Locate the cell with the specified text and output its (x, y) center coordinate. 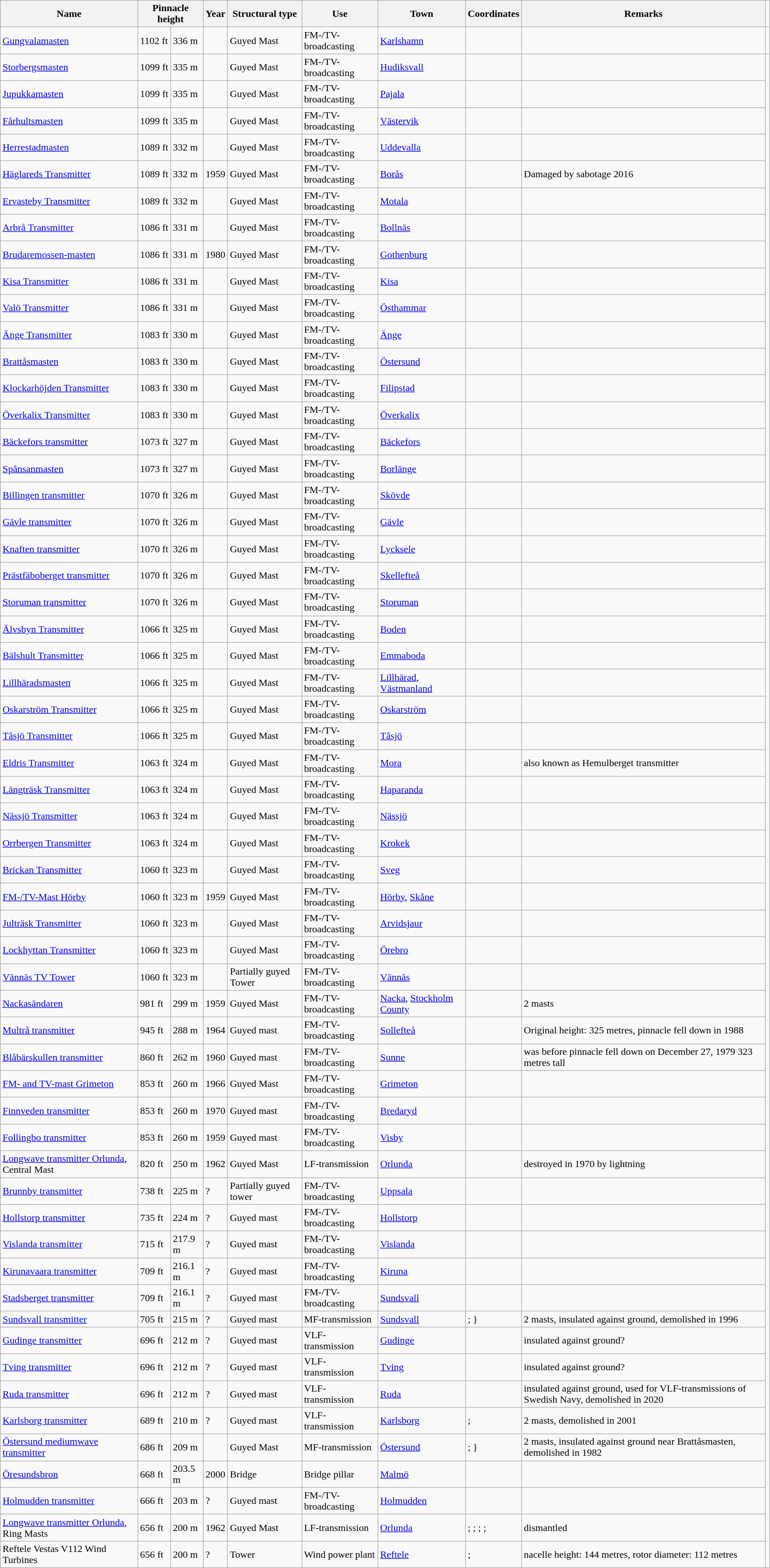
Pinnacle height (170, 14)
Vislanda (422, 1244)
Arbrå Transmitter (69, 228)
Nacka, Stockholm County (422, 1003)
Wind power plant (340, 1554)
Vislanda transmitter (69, 1244)
Kisa Transmitter (69, 281)
860 ft (154, 1057)
Uddevalla (422, 147)
Bäckefors transmitter (69, 442)
Bollnäs (422, 228)
299 m (187, 1003)
Uppsala (422, 1191)
Östersund mediumwave transmitter (69, 1448)
Partially guyed tower (264, 1191)
Billingen transmitter (69, 495)
Sollefteå (422, 1031)
Krokek (422, 843)
Mora (422, 762)
Lillhärad, Västmanland (422, 683)
1964 (216, 1031)
Sveg (422, 870)
Brickan Transmitter (69, 870)
Knaften transmitter (69, 549)
Pajala (422, 94)
Änge Transmitter (69, 335)
Tving transmitter (69, 1367)
Brudaremossen-masten (69, 254)
Finnveden transmitter (69, 1110)
203 m (187, 1501)
Tower (264, 1554)
Haparanda (422, 790)
224 m (187, 1218)
Borås (422, 174)
Year (216, 14)
Ruda transmitter (69, 1394)
288 m (187, 1031)
insulated against ground, used for VLF-transmissions of Swedish Navy, demolished in 2020 (643, 1394)
Orrbergen Transmitter (69, 843)
Brattåsmasten (69, 362)
668 ft (154, 1474)
Visby (422, 1137)
destroyed in 1970 by lightning (643, 1164)
1970 (216, 1110)
Filipstad (422, 388)
Holmudden (422, 1501)
Häglareds Transmitter (69, 174)
336 m (187, 40)
Storuman transmitter (69, 602)
Hudiksvall (422, 67)
1960 (216, 1057)
Kiruna (422, 1272)
Reftele Vestas V112 Wind Turbines (69, 1554)
Kisa (422, 281)
Follingbo transmitter (69, 1137)
2 masts, demolished in 2001 (643, 1420)
Örebro (422, 950)
Nässjö (422, 817)
Partially guyed Tower (264, 977)
Arvidsjaur (422, 924)
Nackasändaren (69, 1003)
nacelle height: 144 metres, rotor diameter: 112 metres (643, 1554)
Borlänge (422, 469)
715 ft (154, 1244)
Storbergsmasten (69, 67)
Tåsjö Transmitter (69, 736)
Ruda (422, 1394)
Gungvalamasten (69, 40)
Town (422, 14)
Boden (422, 629)
2000 (216, 1474)
dismantled (643, 1527)
250 m (187, 1164)
Fårhultsmasten (69, 121)
Spånsanmasten (69, 469)
Grimeton (422, 1084)
Motala (422, 201)
Valö Transmitter (69, 308)
Gudinge transmitter (69, 1341)
Lillhäradsmasten (69, 683)
2 masts (643, 1003)
Malmö (422, 1474)
210 m (187, 1420)
FM- and TV-mast Grimeton (69, 1084)
Original height: 325 metres, pinnacle fell down in 1988 (643, 1031)
Prästfäboberget transmitter (69, 576)
Vännäs TV Tower (69, 977)
Julträsk Transmitter (69, 924)
Lockhyttan Transmitter (69, 950)
Emmaboda (422, 655)
Longwave transmitter Orlunda, Ring Masts (69, 1527)
820 ft (154, 1164)
Brunnby transmitter (69, 1191)
Blåbärskullen transmitter (69, 1057)
2 masts, insulated against ground near Brattåsmasten, demolished in 1982 (643, 1448)
Gävle (422, 522)
Bälshult Transmitter (69, 655)
Storuman (422, 602)
215 m (187, 1319)
Karlsborg (422, 1420)
Herrestadmasten (69, 147)
Klockarhöjden Transmitter (69, 388)
Längträsk Transmitter (69, 790)
Gudinge (422, 1341)
; ; ; ; (494, 1527)
686 ft (154, 1448)
Älvsbyn Transmitter (69, 629)
Lycksele (422, 549)
Bäckefors (422, 442)
Kirunavaara transmitter (69, 1272)
Karlshamn (422, 40)
Oskarström Transmitter (69, 709)
1102 ft (154, 40)
Sundsvall transmitter (69, 1319)
Remarks (643, 14)
Sunne (422, 1057)
Nässjö Transmitter (69, 817)
FM-/TV-Mast Hörby (69, 896)
Skövde (422, 495)
945 ft (154, 1031)
Vännäs (422, 977)
Eldris Transmitter (69, 762)
Gothenburg (422, 254)
Öresundsbron (69, 1474)
Bridge pillar (340, 1474)
Skellefteå (422, 576)
Ervasteby Transmitter (69, 201)
Use (340, 14)
Damaged by sabotage 2016 (643, 174)
Hollstorp transmitter (69, 1218)
262 m (187, 1057)
also known as Hemulberget transmitter (643, 762)
203.5 m (187, 1474)
209 m (187, 1448)
Multrå transmitter (69, 1031)
Tåsjö (422, 736)
Jupukkamasten (69, 94)
Änge (422, 335)
217.9 m (187, 1244)
Name (69, 14)
Hörby, Skåne (422, 896)
Karlsborg transmitter (69, 1420)
Västervik (422, 121)
1980 (216, 254)
Hollstorp (422, 1218)
Reftele (422, 1554)
225 m (187, 1191)
was before pinnacle fell down on December 27, 1979 323 metres tall (643, 1057)
Tving (422, 1367)
Coordinates (494, 14)
Stadsberget transmitter (69, 1298)
Överkalix (422, 415)
Structural type (264, 14)
Oskarström (422, 709)
Östhammar (422, 308)
705 ft (154, 1319)
Gävle transmitter (69, 522)
735 ft (154, 1218)
Holmudden transmitter (69, 1501)
666 ft (154, 1501)
Bredaryd (422, 1110)
Bridge (264, 1474)
981 ft (154, 1003)
Longwave transmitter Orlunda, Central Mast (69, 1164)
738 ft (154, 1191)
2 masts, insulated against ground, demolished in 1996 (643, 1319)
689 ft (154, 1420)
Överkalix Transmitter (69, 415)
1966 (216, 1084)
